Locate the cell with the specified text and output its (X, Y) center coordinate. 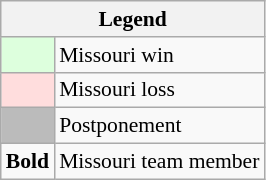
Missouri team member (159, 162)
Postponement (159, 126)
Legend (133, 19)
Missouri win (159, 55)
Missouri loss (159, 90)
Bold (28, 162)
